Pinpoint the cell where the given text exists, returning its (X, Y) midpoint coordinate. 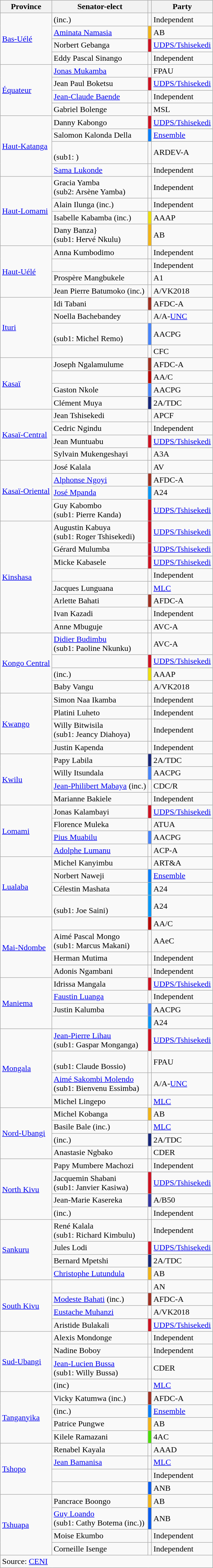
Guy Loando(sub1: Cathy Botema (inc.)) (100, 1518)
Party (182, 7)
Micke Kabasele (100, 562)
Eustache Muhanzi (100, 1312)
AAAD (182, 1450)
AN (182, 1286)
Noella Bachebandey (100, 317)
Jean Tshisekedi (100, 416)
Willy Bitwisila(sub1: Jeancy Diahoya) (100, 730)
Jean-Claude Baende (100, 97)
Adonis Ngambani (100, 971)
(sub1: Claude Bossio) (100, 1062)
Province (26, 7)
Aimé Sakombi Molendo(sub1: Bienvenu Essimba) (100, 1084)
ACP-A (182, 850)
Jean Pierre Batumoko (inc.) (100, 291)
Renabel Kayala (100, 1450)
Anna Kumbodimo (100, 252)
Senator-elect (100, 7)
Michel Kobanga (100, 1114)
Faustin Luanga (100, 997)
Justin Kalumba (100, 1010)
Ituri (26, 327)
MSL (182, 109)
(inc) (100, 1385)
Tanganyika (26, 1418)
Nadine Boboy (100, 1351)
Alain Ilunga (inc.) (100, 205)
Augustin Kabuya(sub1: Roger Tshisekedi) (100, 532)
Joseph Ngalamulume (100, 364)
Guy Kabombo(sub1: Pierre Kanda) (100, 510)
Tshopo (26, 1469)
Haut-Lomami (26, 211)
Dany Banza}(sub1: Hervé Nkulu) (100, 235)
Maniema (26, 1003)
Jacques Lunguana (100, 588)
Isabelle Kabamba (inc.) (100, 218)
Kwango (26, 723)
René Kalala(sub1: Richard Kimbulu) (100, 1230)
AAeC (182, 941)
Équateur (26, 90)
Cedric Ngindu (100, 429)
Vicky Katumwa (inc.) (100, 1398)
Sama Lukonde (100, 170)
Jean-Philibert Mabaya (inc.) (100, 786)
Michel Lingepo (100, 1101)
Idrissa Mangala (100, 984)
Tshuapa (26, 1524)
Mai-Ndombe (26, 947)
Jean Muntuabu (100, 441)
Sankuru (26, 1250)
CDC/R (182, 786)
Lualaba (26, 887)
Pius Muabilu (100, 837)
Kinshasa (26, 577)
Aminata Namasia (100, 32)
(sub1: ) (100, 153)
Baby Vangu (100, 687)
A/B50 (182, 1200)
Haut-Katanga (26, 146)
Idi Tabani (100, 304)
Jacquemin Shabani(sub1: Janvier Kasiwa) (100, 1183)
Norbert Naweji (100, 876)
Célestin Mashata (100, 889)
Jules Lodi (100, 1248)
North Kivu (26, 1189)
Source: CENI (106, 1562)
Ivan Kazadi (100, 613)
Platini Luheto (100, 713)
Mongala (26, 1068)
ART&A (182, 863)
Kwilu (26, 779)
ARDEV-A (182, 153)
Florence Muleka (100, 824)
(sub1: Michel Remo) (100, 334)
Corneille Isenge (100, 1548)
Bernard Mpetshi (100, 1261)
Gabriel Bolenge (100, 109)
4AC (182, 1437)
Kasaï-Oriental (26, 491)
Papy Mumbere Machozi (100, 1165)
Pancrace Boongo (100, 1501)
Eddy Pascal Sinango (100, 58)
Christophe Lutundula (100, 1273)
Anastasie Ngbako (100, 1153)
Marianne Bakiele (100, 799)
Modeste Bahati (inc.) (100, 1299)
Papy Labila (100, 760)
AV (182, 467)
Nord-Ubangi (26, 1133)
Aimé Pascal Mongo(sub1: Marcus Makani) (100, 941)
Herman Mutima (100, 958)
Arlette Bahati (100, 601)
(sub1: Joe Saini) (100, 906)
Prospère Mangbukele (100, 278)
Jean Bamanisa (100, 1462)
Didier Budimbu(sub1: Paoline Nkunku) (100, 644)
Justin Kapenda (100, 747)
Aristide Bulakali (100, 1325)
Basile Bale (inc.) (100, 1127)
Clément Muya (100, 403)
South Kivu (26, 1305)
Norbert Gebanga (100, 45)
Kasaï-Central (26, 435)
Anne Mbuguje (100, 627)
Moise Ekumbo (100, 1536)
Kongo Central (26, 663)
Jonas Kalambayi (100, 811)
José Kalala (100, 467)
Jean Paul Boketsu (100, 84)
Sud-Ubangi (26, 1362)
Lomami (26, 831)
ATUA (182, 824)
Jonas Mukamba (100, 71)
Willy Itsundala (100, 773)
José Mpanda (100, 493)
Danny Kabongo (100, 122)
Adolphe Lumanu (100, 850)
Kasaï (26, 383)
Alexis Mondonge (100, 1338)
Kilele Ramazani (100, 1437)
CFC (182, 351)
Patrice Pungwe (100, 1424)
A3A (182, 454)
Gracia Yamba(sub2: Arsène Yamba) (100, 188)
Jean-Pierre Lihau(sub1: Gaspar Monganga) (100, 1040)
Simon Naa Ikamba (100, 700)
Salomon Kalonda Della (100, 135)
Alphonse Ngoyi (100, 480)
Gérard Mulumba (100, 549)
Sylvain Mukengeshayi (100, 454)
Jean-Marie Kasereka (100, 1200)
APCF (182, 416)
Bas-Uélé (26, 39)
Haut-Uélé (26, 272)
Gaston Nkole (100, 390)
A1 (182, 278)
Jean-Lucien Bussa(sub1: Willy Bussa) (100, 1368)
Michel Kanyimbu (100, 863)
